For the text-containing cell, return its midpoint in [x, y] coordinate format. 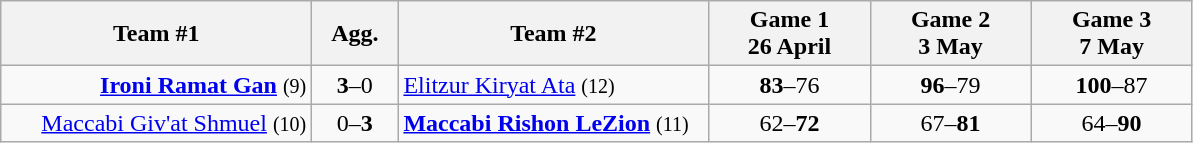
Agg. [355, 34]
Maccabi Rishon LeZion (11) [554, 123]
67–81 [950, 123]
Ironi Ramat Gan (9) [156, 85]
Game 37 May [1112, 34]
62–72 [790, 123]
Game 23 May [950, 34]
Team #1 [156, 34]
83–76 [790, 85]
96–79 [950, 85]
100–87 [1112, 85]
3–0 [355, 85]
Elitzur Kiryat Ata (12) [554, 85]
Maccabi Giv'at Shmuel (10) [156, 123]
Team #2 [554, 34]
Game 126 April [790, 34]
64–90 [1112, 123]
0–3 [355, 123]
